Scan for the cell matching the given text and deliver its [X, Y] coordinate at center. 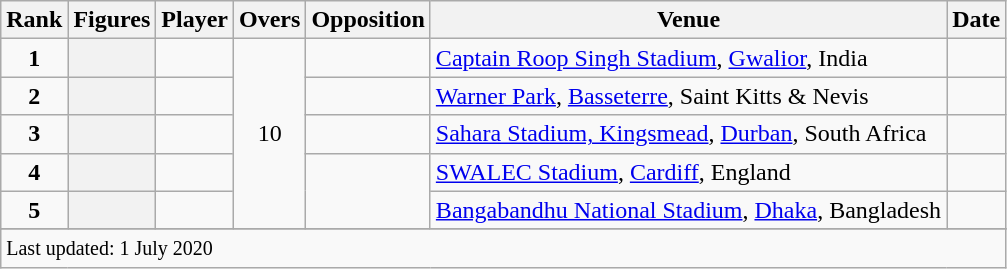
Player [195, 20]
SWALEC Stadium, Cardiff, England [688, 172]
Opposition [368, 20]
1 [34, 58]
Date [976, 20]
Bangabandhu National Stadium, Dhaka, Bangladesh [688, 210]
Sahara Stadium, Kingsmead, Durban, South Africa [688, 134]
2 [34, 96]
Figures [112, 20]
4 [34, 172]
Warner Park, Basseterre, Saint Kitts & Nevis [688, 96]
Venue [688, 20]
Captain Roop Singh Stadium, Gwalior, India [688, 58]
3 [34, 134]
Rank [34, 20]
5 [34, 210]
Last updated: 1 July 2020 [504, 248]
10 [270, 134]
Overs [270, 20]
